Provide the (X, Y) coordinate of the cell's center where the given text is located.  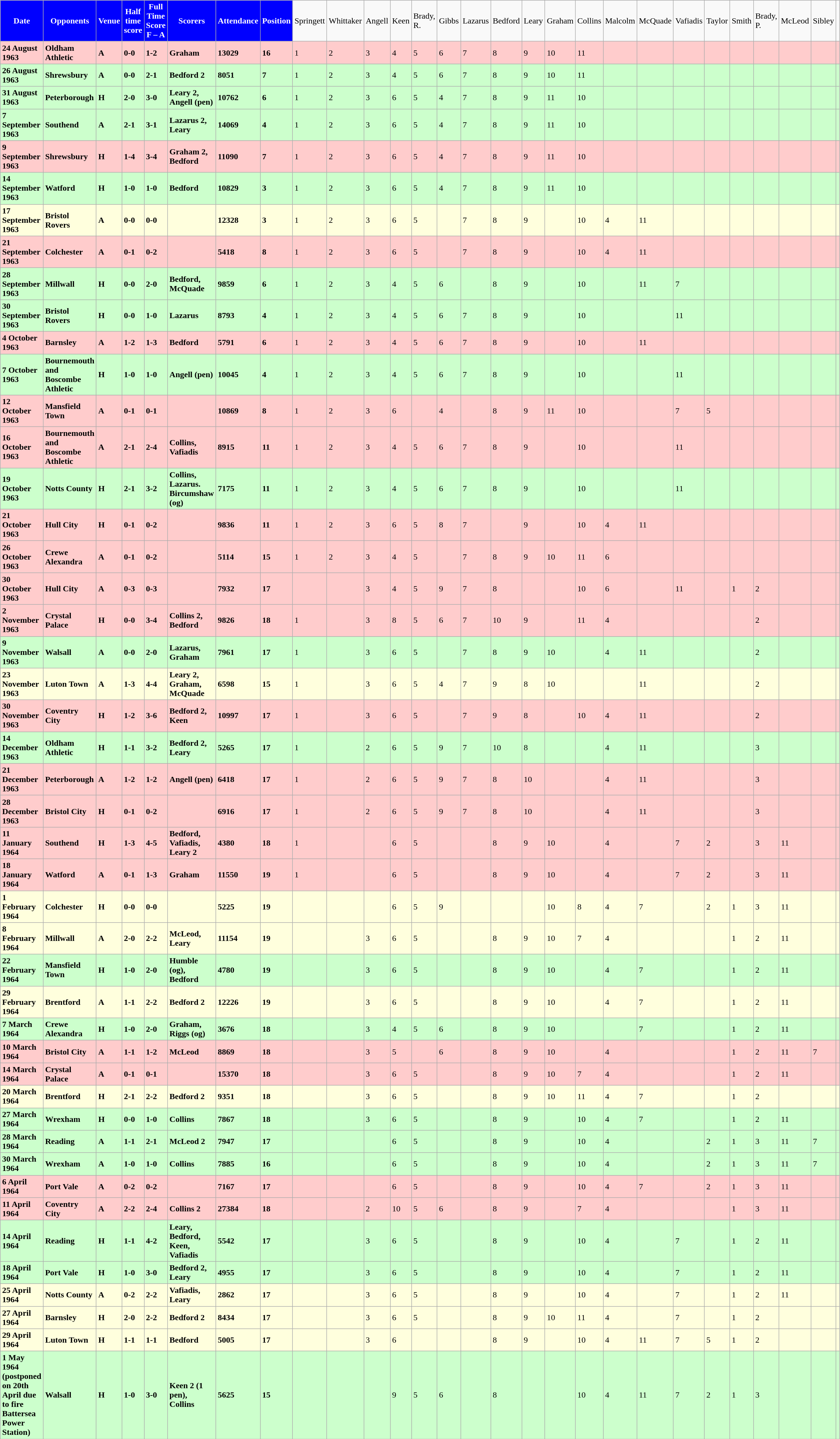
5791 (238, 343)
9826 (238, 620)
3-6 (156, 716)
Whittaker (345, 21)
14 April 1964 (22, 1241)
6916 (238, 811)
Brady, P. (766, 21)
Lazarus 2, Leary (192, 125)
5114 (238, 557)
Full Time ScoreF – A (156, 21)
14069 (238, 125)
9 November 1963 (22, 652)
21 September 1963 (22, 252)
McLeod, Leary (192, 938)
1 May 1964 (postponed on 20th April due to fire Battersea Power Station) (22, 1395)
13029 (238, 53)
Smith (742, 21)
19 October 1963 (22, 488)
12 October 1963 (22, 411)
Scorers (192, 21)
30 September 1963 (22, 315)
8 February 1964 (22, 938)
16 October 1963 (22, 448)
9859 (238, 284)
6598 (238, 684)
Leary, Bedford, Keen, Vafiadis (192, 1241)
18 April 1964 (22, 1273)
10045 (238, 374)
31 August 1963 (22, 97)
Date (22, 21)
9 September 1963 (22, 156)
7 March 1964 (22, 1029)
Keen 2 (1 pen), Collins (192, 1395)
Bedford 2, Keen (192, 716)
Brady, R. (424, 21)
2 November 1963 (22, 620)
9836 (238, 525)
29 April 1964 (22, 1340)
10762 (238, 97)
9351 (238, 1096)
14 March 1964 (22, 1074)
22 February 1964 (22, 970)
30 March 1964 (22, 1164)
7867 (238, 1119)
4780 (238, 970)
5225 (238, 906)
Graham 2, Bedford (192, 156)
Venue (109, 21)
Vafiadis, Leary (192, 1295)
30 November 1963 (22, 716)
5265 (238, 747)
5418 (238, 252)
5542 (238, 1241)
25 April 1964 (22, 1295)
7932 (238, 589)
4-4 (156, 684)
11 January 1964 (22, 843)
Graham, Riggs (og) (192, 1029)
17 September 1963 (22, 220)
21 October 1963 (22, 525)
10829 (238, 188)
24 August 1963 (22, 53)
23 November 1963 (22, 684)
7885 (238, 1164)
11 April 1964 (22, 1209)
8869 (238, 1051)
Leary 2, Angell (pen) (192, 97)
Angell (377, 21)
30 October 1963 (22, 589)
7175 (238, 488)
7947 (238, 1141)
8915 (238, 448)
26 August 1963 (22, 75)
7 September 1963 (22, 125)
27 April 1964 (22, 1317)
29 February 1964 (22, 1002)
Position (276, 21)
12226 (238, 1002)
3-1 (156, 125)
14 September 1963 (22, 188)
Vafiadis (689, 21)
Collins 2, Bedford (192, 620)
21 December 1963 (22, 779)
1 February 1964 (22, 906)
4-2 (156, 1241)
4380 (238, 843)
Keen (401, 21)
6418 (238, 779)
20 March 1964 (22, 1096)
Gibbs (449, 21)
26 October 1963 (22, 557)
11154 (238, 938)
5005 (238, 1340)
Lazarus, Graham (192, 652)
Sibley (823, 21)
12328 (238, 220)
Malcolm (620, 21)
14 December 1963 (22, 747)
Springett (309, 21)
4-5 (156, 843)
11550 (238, 875)
Taylor (717, 21)
McLeod 2 (192, 1141)
McQuade (655, 21)
Leary (533, 21)
Bedford, Vafiadis, Leary 2 (192, 843)
27384 (238, 1209)
7961 (238, 652)
5625 (238, 1395)
11090 (238, 156)
27 March 1964 (22, 1119)
Collins 2 (192, 1209)
4 October 1963 (22, 343)
8434 (238, 1317)
Leary 2, Graham, McQuade (192, 684)
1-4 (133, 156)
28 December 1963 (22, 811)
7167 (238, 1186)
28 September 1963 (22, 284)
28 March 1964 (22, 1141)
Collins, Lazarus. Bircumshaw (og) (192, 488)
10997 (238, 716)
Opponents (70, 21)
2862 (238, 1295)
18 January 1964 (22, 875)
6 April 1964 (22, 1186)
10869 (238, 411)
Collins, Vafiadis (192, 448)
10 March 1964 (22, 1051)
Attendance (238, 21)
4955 (238, 1273)
8793 (238, 315)
8051 (238, 75)
7 October 1963 (22, 374)
3676 (238, 1029)
15370 (238, 1074)
Humble (og), Bedford (192, 970)
Half time score (133, 21)
Bedford, McQuade (192, 284)
